For the text-containing cell, return its midpoint in (x, y) coordinate format. 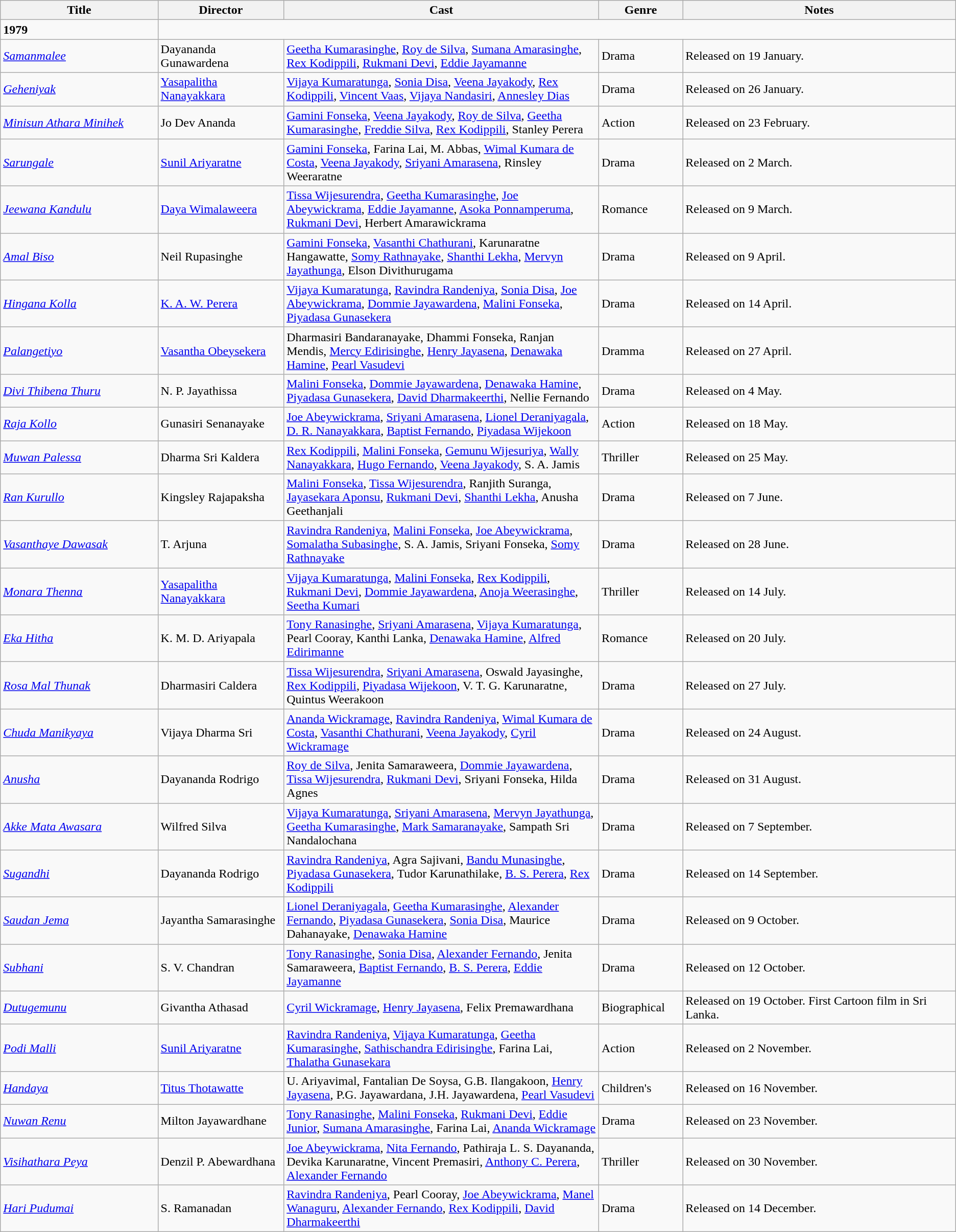
Muwan Palessa (79, 457)
Jayantha Samarasinghe (221, 920)
Roy de Silva, Jenita Samaraweera, Dommie Jayawardena, Tissa Wijesurendra, Rukmani Devi, Sriyani Fonseka, Hilda Agnes (441, 779)
Neil Rupasinghe (221, 256)
S. V. Chandran (221, 967)
Vijaya Kumaratunga, Ravindra Randeniya, Sonia Disa, Joe Abeywickrama, Dommie Jayawardena, Malini Fonseka, Piyadasa Gunasekera (441, 303)
Chuda Manikyaya (79, 732)
Released on 14 April. (819, 303)
Released on 20 July. (819, 638)
Tony Ranasinghe, Sonia Disa, Alexander Fernando, Jenita Samaraweera, Baptist Fernando, B. S. Perera, Eddie Jayamanne (441, 967)
Sarungale (79, 162)
Anusha (79, 779)
Amal Biso (79, 256)
T. Arjuna (221, 544)
Genre (640, 10)
Akke Mata Awasara (79, 826)
Title (79, 10)
Hari Pudumai (79, 1209)
Released on 14 July. (819, 591)
Released on 9 March. (819, 209)
Geetha Kumarasinghe, Roy de Silva, Sumana Amarasinghe, Rex Kodippili, Rukmani Devi, Eddie Jayamanne (441, 56)
Malini Fonseka, Tissa Wijesurendra, Ranjith Suranga, Jayasekara Aponsu, Rukmani Devi, Shanthi Lekha, Anusha Geethanjali (441, 497)
Rex Kodippili, Malini Fonseka, Gemunu Wijesuriya, Wally Nanayakkara, Hugo Fernando, Veena Jayakody, S. A. Jamis (441, 457)
Vijaya Kumaratunga, Malini Fonseka, Rex Kodippili, Rukmani Devi, Dommie Jayawardena, Anoja Weerasinghe, Seetha Kumari (441, 591)
Released on 14 September. (819, 873)
Vijaya Kumaratunga, Sriyani Amarasena, Mervyn Jayathunga, Geetha Kumarasinghe, Mark Samaranayake, Sampath Sri Nandalochana (441, 826)
Wilfred Silva (221, 826)
Released on 30 November. (819, 1162)
Vasantha Obeysekera (221, 350)
Released on 25 May. (819, 457)
Nuwan Renu (79, 1121)
Vijaya Kumaratunga, Sonia Disa, Veena Jayakody, Rex Kodippili, Vincent Vaas, Vijaya Nandasiri, Annesley Dias (441, 89)
Milton Jayawardhane (221, 1121)
Joe Abeywickrama, Sriyani Amarasena, Lionel Deraniyagala, D. R. Nanayakkara, Baptist Fernando, Piyadasa Wijekoon (441, 424)
Kingsley Rajapaksha (221, 497)
Tissa Wijesurendra, Sriyani Amarasena, Oswald Jayasinghe, Rex Kodippili, Piyadasa Wijekoon, V. T. G. Karunaratne, Quintus Weerakoon (441, 685)
K. M. D. Ariyapala (221, 638)
Released on 24 August. (819, 732)
Dharmasiri Bandaranayake, Dhammi Fonseka, Ranjan Mendis, Mercy Edirisinghe, Henry Jayasena, Denawaka Hamine, Pearl Vasudevi (441, 350)
Geheniyak (79, 89)
Biographical (640, 1007)
Denzil P. Abewardhana (221, 1162)
Daya Wimalaweera (221, 209)
Saudan Jema (79, 920)
Tissa Wijesurendra, Geetha Kumarasinghe, Joe Abeywickrama, Eddie Jayamanne, Asoka Ponnamperuma, Rukmani Devi, Herbert Amarawickrama (441, 209)
Released on 2 November. (819, 1048)
Released on 12 October. (819, 967)
Gamini Fonseka, Farina Lai, M. Abbas, Wimal Kumara de Costa, Veena Jayakody, Sriyani Amarasena, Rinsley Weeraratne (441, 162)
Ananda Wickramage, Ravindra Randeniya, Wimal Kumara de Costa, Vasanthi Chathurani, Veena Jayakody, Cyril Wickramage (441, 732)
Released on 19 January. (819, 56)
Ravindra Randeniya, Vijaya Kumaratunga, Geetha Kumarasinghe, Sathischandra Edirisinghe, Farina Lai, Thalatha Gunasekara (441, 1048)
Released on 2 March. (819, 162)
N. P. Jayathissa (221, 390)
Samanmalee (79, 56)
Vijaya Dharma Sri (221, 732)
K. A. W. Perera (221, 303)
Podi Malli (79, 1048)
Givantha Athasad (221, 1007)
Released on 16 November. (819, 1088)
Released on 9 October. (819, 920)
Joe Abeywickrama, Nita Fernando, Pathiraja L. S. Dayananda, Devika Karunaratne, Vincent Premasiri, Anthony C. Perera, Alexander Fernando (441, 1162)
Vasanthaye Dawasak (79, 544)
Handaya (79, 1088)
Released on 14 December. (819, 1209)
Eka Hitha (79, 638)
Hingana Kolla (79, 303)
1979 (79, 30)
Palangetiyo (79, 350)
Tony Ranasinghe, Malini Fonseka, Rukmani Devi, Eddie Junior, Sumana Amarasinghe, Farina Lai, Ananda Wickramage (441, 1121)
Cast (441, 10)
Released on 28 June. (819, 544)
Cyril Wickramage, Henry Jayasena, Felix Premawardhana (441, 1007)
Minisun Athara Minihek (79, 123)
Subhani (79, 967)
Dayananda Gunawardena (221, 56)
Monara Thenna (79, 591)
Divi Thibena Thuru (79, 390)
Ravindra Randeniya, Pearl Cooray, Joe Abeywickrama, Manel Wanaguru, Alexander Fernando, Rex Kodippili, David Dharmakeerthi (441, 1209)
Released on 4 May. (819, 390)
Released on 9 April. (819, 256)
Ravindra Randeniya, Malini Fonseka, Joe Abeywickrama, Somalatha Subasinghe, S. A. Jamis, Sriyani Fonseka, Somy Rathnayake (441, 544)
Visihathara Peya (79, 1162)
Lionel Deraniyagala, Geetha Kumarasinghe, Alexander Fernando, Piyadasa Gunasekera, Sonia Disa, Maurice Dahanayake, Denawaka Hamine (441, 920)
Dharmasiri Caldera (221, 685)
Ravindra Randeniya, Agra Sajivani, Bandu Munasinghe, Piyadasa Gunasekera, Tudor Karunathilake, B. S. Perera, Rex Kodippili (441, 873)
S. Ramanadan (221, 1209)
Released on 23 February. (819, 123)
Children's (640, 1088)
Ran Kurullo (79, 497)
Rosa Mal Thunak (79, 685)
Gamini Fonseka, Veena Jayakody, Roy de Silva, Geetha Kumarasinghe, Freddie Silva, Rex Kodippili, Stanley Perera (441, 123)
Dutugemunu (79, 1007)
Notes (819, 10)
Malini Fonseka, Dommie Jayawardena, Denawaka Hamine, Piyadasa Gunasekera, David Dharmakeerthi, Nellie Fernando (441, 390)
Released on 27 April. (819, 350)
Jo Dev Ananda (221, 123)
Jeewana Kandulu (79, 209)
Gunasiri Senanayake (221, 424)
Sugandhi (79, 873)
Dramma (640, 350)
Tony Ranasinghe, Sriyani Amarasena, Vijaya Kumaratunga, Pearl Cooray, Kanthi Lanka, Denawaka Hamine, Alfred Edirimanne (441, 638)
Released on 7 June. (819, 497)
Released on 26 January. (819, 89)
Released on 18 May. (819, 424)
Titus Thotawatte (221, 1088)
U. Ariyavimal, Fantalian De Soysa, G.B. Ilangakoon, Henry Jayasena, P.G. Jayawardana, J.H. Jayawardena, Pearl Vasudevi (441, 1088)
Released on 27 July. (819, 685)
Director (221, 10)
Released on 19 October. First Cartoon film in Sri Lanka. (819, 1007)
Released on 7 September. (819, 826)
Raja Kollo (79, 424)
Released on 23 November. (819, 1121)
Gamini Fonseka, Vasanthi Chathurani, Karunaratne Hangawatte, Somy Rathnayake, Shanthi Lekha, Mervyn Jayathunga, Elson Divithurugama (441, 256)
Dharma Sri Kaldera (221, 457)
Released on 31 August. (819, 779)
